Return (X, Y) of the center of cell containing provided text 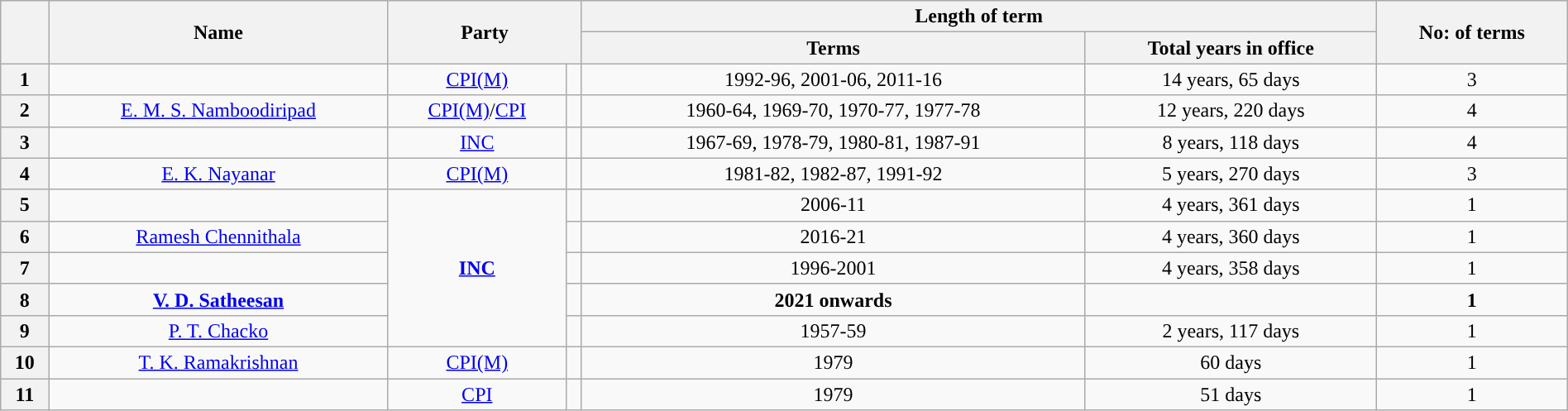
1957-59 (834, 331)
8 (25, 299)
9 (25, 331)
2 (25, 111)
2 years, 117 days (1231, 331)
Length of term (979, 17)
Terms (834, 48)
1996-2001 (834, 268)
Ramesh Chennithala (218, 237)
E. M. S. Namboodiripad (218, 111)
7 (25, 268)
1992-96, 2001-06, 2011-16 (834, 79)
5 (25, 205)
11 (25, 394)
2016-21 (834, 237)
1960-64, 1969-70, 1970-77, 1977-78 (834, 111)
2006-11 (834, 205)
T. K. Ramakrishnan (218, 362)
1981-82, 1982-87, 1991-92 (834, 174)
14 years, 65 days (1231, 79)
4 years, 358 days (1231, 268)
Total years in office (1231, 48)
51 days (1231, 394)
1967-69, 1978-79, 1980-81, 1987-91 (834, 142)
5 years, 270 days (1231, 174)
8 years, 118 days (1231, 142)
No: of terms (1472, 32)
6 (25, 237)
CPI(M)/CPI (476, 111)
12 years, 220 days (1231, 111)
4 years, 360 days (1231, 237)
4 years, 361 days (1231, 205)
P. T. Chacko (218, 331)
60 days (1231, 362)
E. K. Nayanar (218, 174)
V. D. Satheesan (218, 299)
Name (218, 32)
CPI (476, 394)
2021 onwards (834, 299)
Party (485, 32)
10 (25, 362)
